Detect which cell encompasses the target text, then output its (x, y) center coordinate. 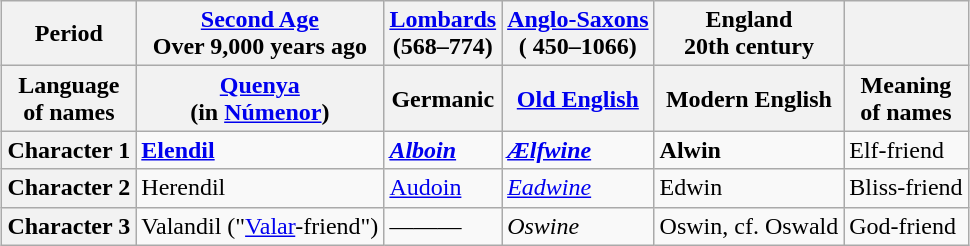
God-friend (906, 226)
Quenya(in Númenor) (260, 98)
Meaningof names (906, 98)
Elf-friend (906, 150)
Ælfwine (578, 150)
Languageof names (69, 98)
Elendil (260, 150)
Lombards(568–774) (443, 34)
Germanic (443, 98)
Oswin, cf. Oswald (749, 226)
Character 1 (69, 150)
Period (69, 34)
Character 2 (69, 188)
Alwin (749, 150)
Valandil ("Valar-friend") (260, 226)
England20th century (749, 34)
——— (443, 226)
Character 3 (69, 226)
Audoin (443, 188)
Herendil (260, 188)
Modern English (749, 98)
Second AgeOver 9,000 years ago (260, 34)
Eadwine (578, 188)
Edwin (749, 188)
Anglo-Saxons( 450–1066) (578, 34)
Bliss-friend (906, 188)
Oswine (578, 226)
Alboin (443, 150)
Old English (578, 98)
